Pinpoint the cell where the given text exists, returning its (x, y) midpoint coordinate. 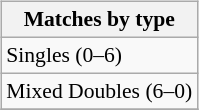
Singles (0–6) (99, 55)
Mixed Doubles (6–0) (99, 91)
Matches by type (99, 20)
